Output the (x, y) coordinate of the center of the cell containing the given text.  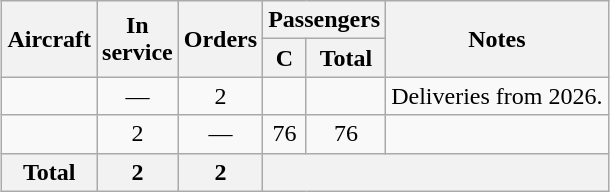
Passengers (324, 20)
Aircraft (50, 39)
C (285, 58)
Inservice (138, 39)
Deliveries from 2026. (497, 96)
Orders (220, 39)
Notes (497, 39)
